For the text-containing cell, return its midpoint in (x, y) coordinate format. 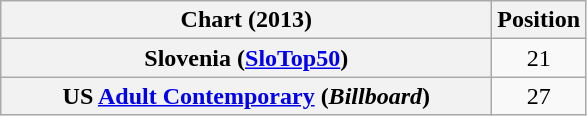
Slovenia (SloTop50) (246, 58)
US Adult Contemporary (Billboard) (246, 96)
21 (539, 58)
Chart (2013) (246, 20)
27 (539, 96)
Position (539, 20)
